Return [X, Y] of the center of cell containing provided text 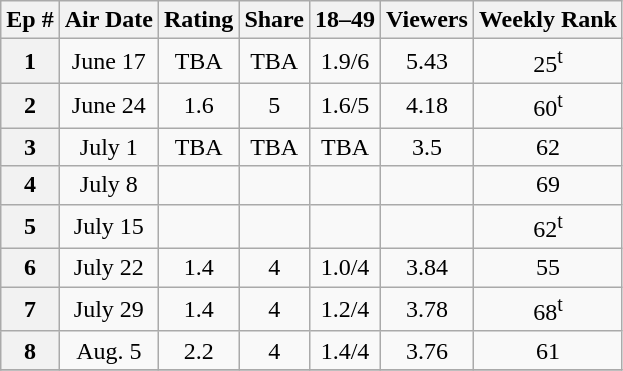
2.2 [198, 350]
6 [30, 268]
69 [548, 185]
1.2/4 [344, 310]
3.78 [428, 310]
3 [30, 147]
3.84 [428, 268]
1 [30, 62]
25t [548, 62]
Viewers [428, 20]
3.5 [428, 147]
1.6 [198, 106]
68t [548, 310]
Weekly Rank [548, 20]
July 22 [108, 268]
July 8 [108, 185]
June 17 [108, 62]
Ep # [30, 20]
5.43 [428, 62]
Share [274, 20]
2 [30, 106]
4.18 [428, 106]
62 [548, 147]
55 [548, 268]
June 24 [108, 106]
July 15 [108, 226]
61 [548, 350]
1.0/4 [344, 268]
8 [30, 350]
Rating [198, 20]
Air Date [108, 20]
1.6/5 [344, 106]
July 29 [108, 310]
18–49 [344, 20]
3.76 [428, 350]
1.9/6 [344, 62]
62t [548, 226]
1.4/4 [344, 350]
60t [548, 106]
July 1 [108, 147]
7 [30, 310]
Aug. 5 [108, 350]
